Determine the [x, y] coordinate at the center of the cell enclosing the given text.  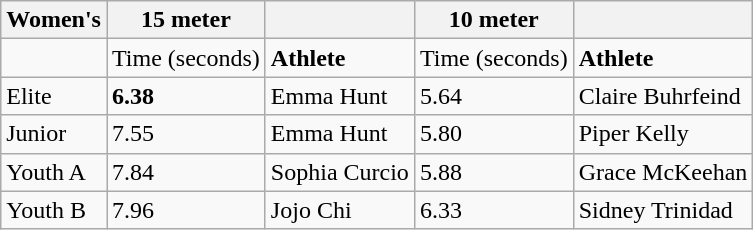
Jojo Chi [340, 210]
Sidney Trinidad [663, 210]
Elite [54, 96]
Grace McKeehan [663, 172]
7.96 [186, 210]
Claire Buhrfeind [663, 96]
Youth B [54, 210]
7.84 [186, 172]
Junior [54, 134]
10 meter [494, 20]
5.88 [494, 172]
Piper Kelly [663, 134]
7.55 [186, 134]
15 meter [186, 20]
Women's [54, 20]
Youth A [54, 172]
5.64 [494, 96]
6.38 [186, 96]
6.33 [494, 210]
5.80 [494, 134]
Sophia Curcio [340, 172]
